Extract the [x, y] coordinate from the center of the cell holding the provided text.  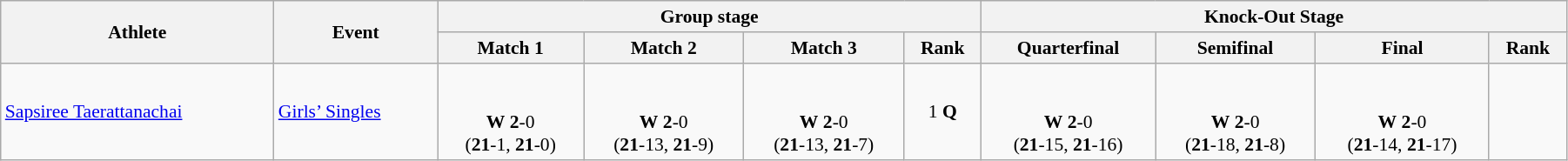
W 2-0 (21-18, 21-8) [1236, 111]
Knock-Out Stage [1274, 17]
Sapsiree Taerattanachai [137, 111]
Girls’ Singles [356, 111]
W 2-0 (21-14, 21-17) [1403, 111]
W 2-0 (21-15, 21-16) [1069, 111]
Quarterfinal [1069, 48]
Semifinal [1236, 48]
Group stage [710, 17]
Match 3 [824, 48]
1 Q [943, 111]
Athlete [137, 31]
Final [1403, 48]
W 2-0 (21-13, 21-7) [824, 111]
Match 1 [511, 48]
Event [356, 31]
Match 2 [664, 48]
W 2-0 (21-13, 21-9) [664, 111]
W 2-0 (21-1, 21-0) [511, 111]
